Identify which cell holds the provided text, then report its [X, Y] central coordinate. 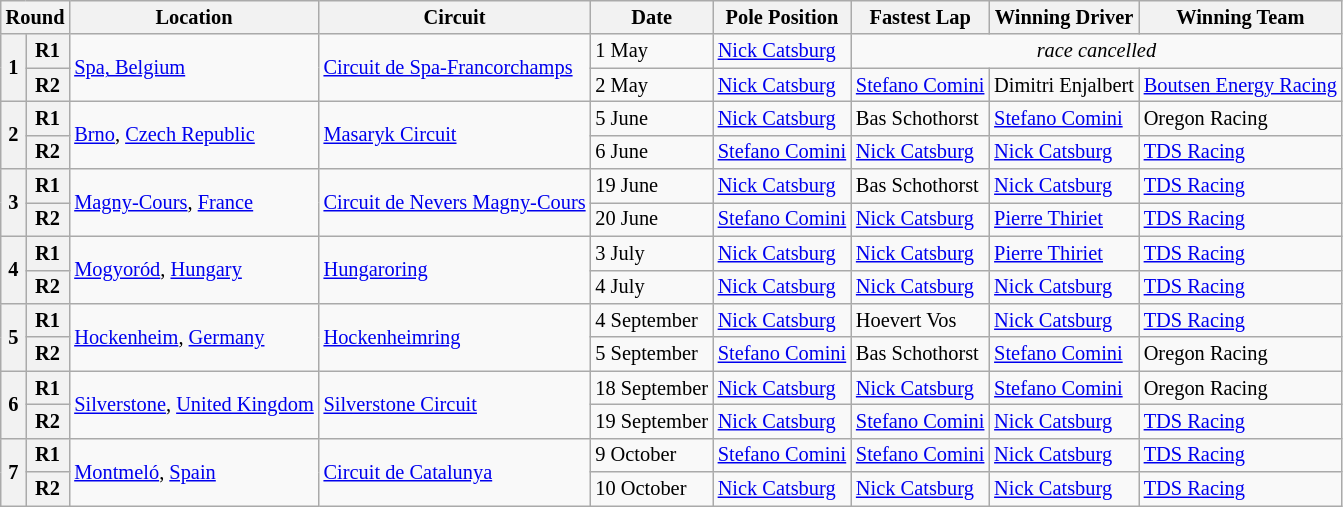
5 September [651, 354]
1 May [651, 51]
Hockenheimring [455, 336]
Mogyoród, Hungary [194, 270]
Winning Driver [1064, 17]
race cancelled [1096, 51]
Circuit [455, 17]
2 May [651, 85]
3 [14, 202]
Date [651, 17]
Circuit de Spa-Francorchamps [455, 68]
2 [14, 134]
6 [14, 404]
1 [14, 68]
Circuit de Nevers Magny-Cours [455, 202]
5 [14, 336]
Brno, Czech Republic [194, 134]
4 July [651, 287]
19 September [651, 421]
19 June [651, 186]
18 September [651, 388]
10 October [651, 489]
3 July [651, 253]
Round [36, 17]
Pole Position [782, 17]
Winning Team [1240, 17]
Hoevert Vos [920, 320]
9 October [651, 455]
5 June [651, 118]
20 June [651, 219]
6 June [651, 152]
4 [14, 270]
Spa, Belgium [194, 68]
Location [194, 17]
Montmeló, Spain [194, 472]
7 [14, 472]
Masaryk Circuit [455, 134]
Silverstone Circuit [455, 404]
Hungaroring [455, 270]
Fastest Lap [920, 17]
Magny-Cours, France [194, 202]
4 September [651, 320]
Circuit de Catalunya [455, 472]
Silverstone, United Kingdom [194, 404]
Boutsen Energy Racing [1240, 85]
Hockenheim, Germany [194, 336]
Dimitri Enjalbert [1064, 85]
